Capture the cell that displays the provided text and extract its [x, y] central coordinate. 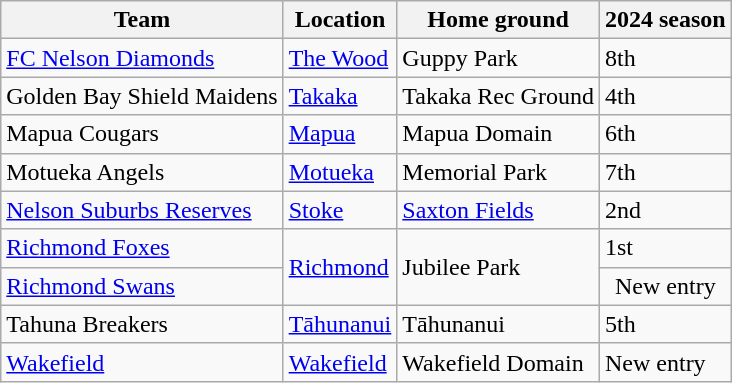
Motueka [340, 172]
Stoke [340, 210]
FC Nelson Diamonds [142, 58]
Mapua [340, 134]
Motueka Angels [142, 172]
Golden Bay Shield Maidens [142, 96]
8th [665, 58]
2024 season [665, 20]
Jubilee Park [498, 267]
Home ground [498, 20]
Wakefield Domain [498, 362]
5th [665, 324]
4th [665, 96]
7th [665, 172]
Team [142, 20]
2nd [665, 210]
Mapua Domain [498, 134]
Richmond Swans [142, 286]
Richmond [340, 267]
Mapua Cougars [142, 134]
Tahuna Breakers [142, 324]
Saxton Fields [498, 210]
1st [665, 248]
Takaka Rec Ground [498, 96]
The Wood [340, 58]
Richmond Foxes [142, 248]
6th [665, 134]
Memorial Park [498, 172]
Nelson Suburbs Reserves [142, 210]
Guppy Park [498, 58]
Location [340, 20]
Takaka [340, 96]
